Detect which cell encompasses the target text, then output its (X, Y) center coordinate. 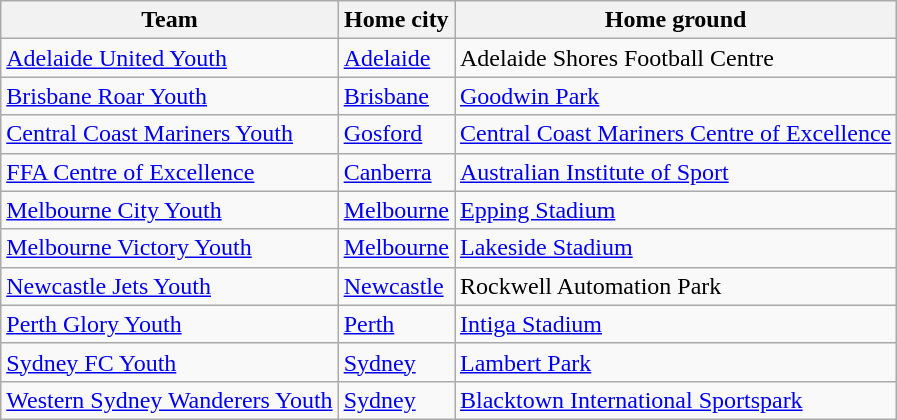
Rockwell Automation Park (675, 286)
Blacktown International Sportspark (675, 400)
Sydney FC Youth (170, 362)
Melbourne Victory Youth (170, 248)
Adelaide United Youth (170, 58)
Melbourne City Youth (170, 210)
Newcastle Jets Youth (170, 286)
Central Coast Mariners Youth (170, 134)
Intiga Stadium (675, 324)
Goodwin Park (675, 96)
Gosford (396, 134)
Australian Institute of Sport (675, 172)
Team (170, 20)
Adelaide Shores Football Centre (675, 58)
Home city (396, 20)
Lakeside Stadium (675, 248)
Epping Stadium (675, 210)
Lambert Park (675, 362)
Newcastle (396, 286)
Brisbane (396, 96)
Perth (396, 324)
Perth Glory Youth (170, 324)
FFA Centre of Excellence (170, 172)
Brisbane Roar Youth (170, 96)
Canberra (396, 172)
Adelaide (396, 58)
Western Sydney Wanderers Youth (170, 400)
Home ground (675, 20)
Central Coast Mariners Centre of Excellence (675, 134)
